Return the [x, y] coordinate for the center point of the cell that contains the specified text.  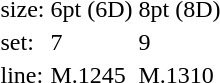
7 [92, 42]
